Extract the (X, Y) coordinate from the center of the cell holding the provided text.  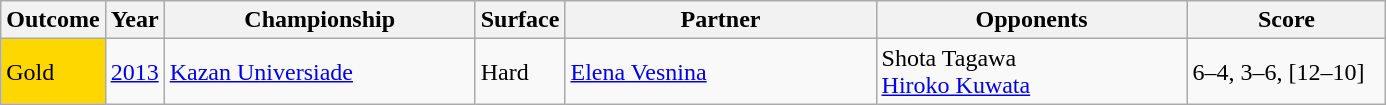
6–4, 3–6, [12–10] (1286, 72)
Championship (320, 20)
Surface (520, 20)
Elena Vesnina (720, 72)
Score (1286, 20)
Year (134, 20)
Kazan Universiade (320, 72)
Shota Tagawa Hiroko Kuwata (1032, 72)
Hard (520, 72)
Partner (720, 20)
Outcome (53, 20)
2013 (134, 72)
Gold (53, 72)
Opponents (1032, 20)
